Detect which cell encompasses the target text, then output its [X, Y] center coordinate. 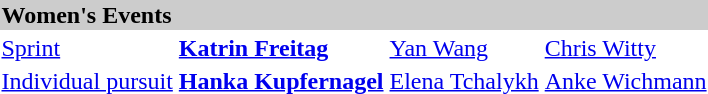
Women's Events [354, 15]
Yan Wang [464, 48]
Katrin Freitag [281, 48]
Chris Witty [626, 48]
Sprint [87, 48]
